Return (x, y) of the center of cell containing provided text 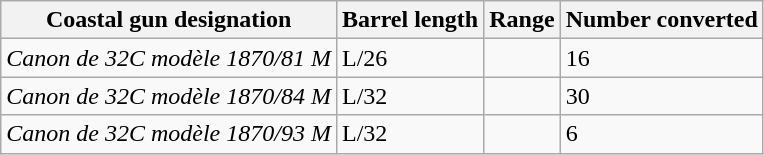
Range (522, 20)
Canon de 32C modèle 1870/81 M (169, 58)
L/26 (410, 58)
Number converted (662, 20)
Coastal gun designation (169, 20)
Canon de 32C modèle 1870/93 M (169, 134)
6 (662, 134)
30 (662, 96)
Barrel length (410, 20)
16 (662, 58)
Canon de 32C modèle 1870/84 M (169, 96)
